Determine the (x, y) coordinate at the center of the cell enclosing the given text.  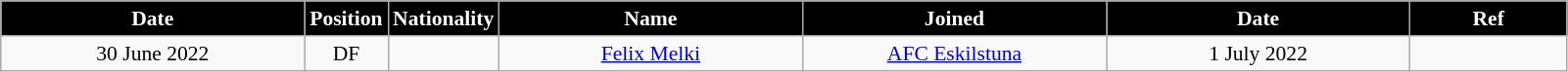
30 June 2022 (153, 54)
Joined (954, 18)
Nationality (443, 18)
Felix Melki (650, 54)
AFC Eskilstuna (954, 54)
Name (650, 18)
1 July 2022 (1259, 54)
Position (347, 18)
DF (347, 54)
Ref (1489, 18)
